Determine the (x, y) coordinate at the center of the cell enclosing the given text.  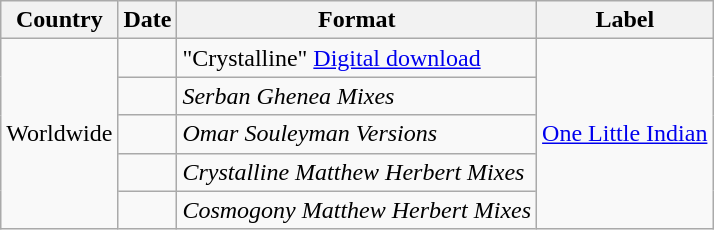
Omar Souleyman Versions (357, 134)
Cosmogony Matthew Herbert Mixes (357, 210)
Serban Ghenea Mixes (357, 96)
Worldwide (60, 134)
Format (357, 20)
Date (148, 20)
Crystalline Matthew Herbert Mixes (357, 172)
"Crystalline" Digital download (357, 58)
One Little Indian (625, 134)
Country (60, 20)
Label (625, 20)
